Identify which cell holds the provided text, then report its (x, y) central coordinate. 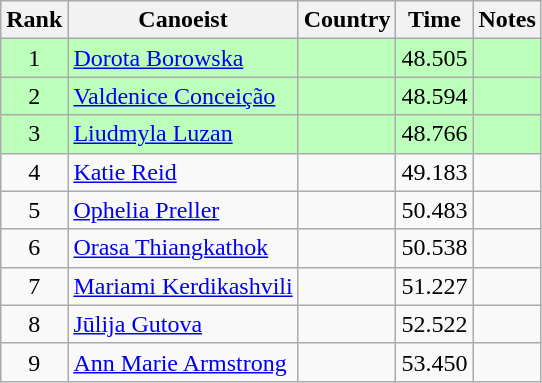
Ophelia Preller (183, 210)
3 (34, 134)
9 (34, 362)
8 (34, 324)
Country (347, 20)
48.505 (434, 58)
48.766 (434, 134)
51.227 (434, 286)
Katie Reid (183, 172)
53.450 (434, 362)
50.538 (434, 248)
Canoeist (183, 20)
52.522 (434, 324)
49.183 (434, 172)
Ann Marie Armstrong (183, 362)
Mariami Kerdikashvili (183, 286)
4 (34, 172)
5 (34, 210)
Liudmyla Luzan (183, 134)
48.594 (434, 96)
1 (34, 58)
Rank (34, 20)
50.483 (434, 210)
Notes (507, 20)
Valdenice Conceição (183, 96)
Orasa Thiangkathok (183, 248)
6 (34, 248)
Jūlija Gutova (183, 324)
Time (434, 20)
2 (34, 96)
Dorota Borowska (183, 58)
7 (34, 286)
